From the cell containing the given text, extract its center point as [x, y] coordinate. 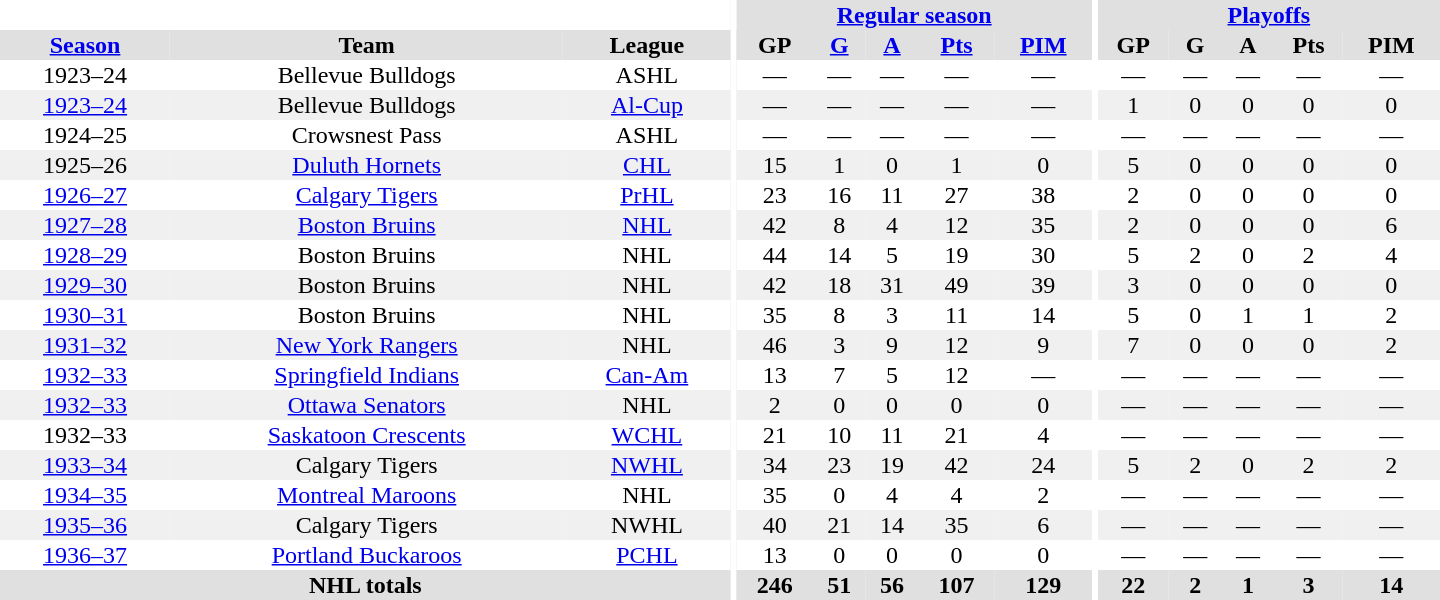
1926–27 [85, 195]
Al-Cup [647, 105]
CHL [647, 165]
Ottawa Senators [366, 405]
51 [840, 585]
18 [840, 285]
1927–28 [85, 225]
31 [892, 285]
10 [840, 435]
24 [1044, 465]
Playoffs [1269, 15]
Duluth Hornets [366, 165]
1931–32 [85, 345]
1934–35 [85, 495]
107 [956, 585]
27 [956, 195]
1933–34 [85, 465]
1930–31 [85, 315]
15 [775, 165]
22 [1134, 585]
30 [1044, 255]
League [647, 45]
1935–36 [85, 525]
1929–30 [85, 285]
46 [775, 345]
Springfield Indians [366, 375]
Saskatoon Crescents [366, 435]
16 [840, 195]
New York Rangers [366, 345]
PrHL [647, 195]
56 [892, 585]
1928–29 [85, 255]
Team [366, 45]
1925–26 [85, 165]
40 [775, 525]
1924–25 [85, 135]
34 [775, 465]
Portland Buckaroos [366, 555]
246 [775, 585]
1936–37 [85, 555]
39 [1044, 285]
129 [1044, 585]
Regular season [914, 15]
44 [775, 255]
49 [956, 285]
Crowsnest Pass [366, 135]
PCHL [647, 555]
WCHL [647, 435]
Montreal Maroons [366, 495]
Can-Am [647, 375]
NHL totals [366, 585]
38 [1044, 195]
Season [85, 45]
